Return the (X, Y) coordinate for the center point of the cell that contains the specified text.  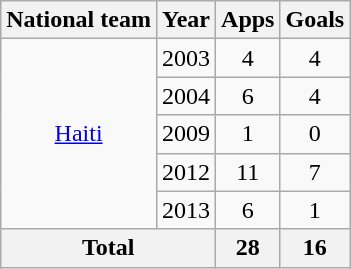
Total (108, 248)
Goals (315, 20)
2012 (186, 172)
National team (79, 20)
11 (248, 172)
2004 (186, 96)
28 (248, 248)
Apps (248, 20)
0 (315, 134)
7 (315, 172)
Haiti (79, 134)
2003 (186, 58)
2013 (186, 210)
16 (315, 248)
Year (186, 20)
2009 (186, 134)
